Output the (x, y) coordinate of the center of the cell containing the given text.  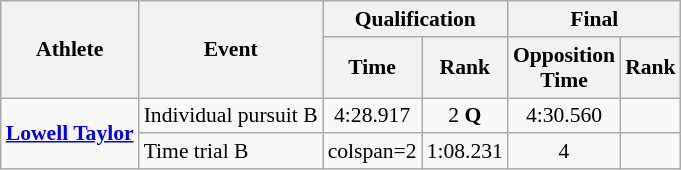
4 (564, 152)
Lowell Taylor (70, 134)
Time (372, 68)
4:30.560 (564, 116)
OppositionTime (564, 68)
Qualification (416, 19)
Final (594, 19)
Athlete (70, 50)
colspan=2 (372, 152)
2 Q (465, 116)
1:08.231 (465, 152)
Time trial B (231, 152)
4:28.917 (372, 116)
Event (231, 50)
Individual pursuit B (231, 116)
